Capture the cell that displays the provided text and extract its [x, y] central coordinate. 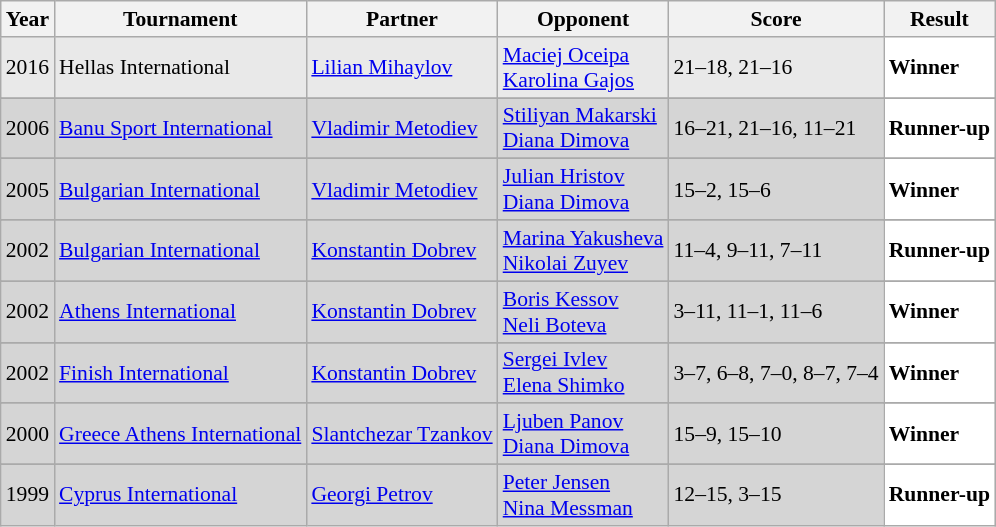
Result [940, 19]
2005 [28, 190]
Ljuben Panov Diana Dimova [584, 434]
15–9, 15–10 [776, 434]
Athens International [180, 312]
Georgi Petrov [402, 496]
3–11, 11–1, 11–6 [776, 312]
16–21, 21–16, 11–21 [776, 128]
Cyprus International [180, 496]
Boris Kessov Neli Boteva [584, 312]
Greece Athens International [180, 434]
Finish International [180, 372]
Marina Yakusheva Nikolai Zuyev [584, 250]
Slantchezar Tzankov [402, 434]
2006 [28, 128]
Stiliyan Makarski Diana Dimova [584, 128]
Hellas International [180, 68]
Sergei Ivlev Elena Shimko [584, 372]
Year [28, 19]
3–7, 6–8, 7–0, 8–7, 7–4 [776, 372]
Opponent [584, 19]
1999 [28, 496]
21–18, 21–16 [776, 68]
Banu Sport International [180, 128]
Julian Hristov Diana Dimova [584, 190]
Maciej Oceipa Karolina Gajos [584, 68]
11–4, 9–11, 7–11 [776, 250]
2016 [28, 68]
Tournament [180, 19]
15–2, 15–6 [776, 190]
Lilian Mihaylov [402, 68]
Peter Jensen Nina Messman [584, 496]
12–15, 3–15 [776, 496]
2000 [28, 434]
Partner [402, 19]
Score [776, 19]
